Identify which cell holds the provided text, then report its [X, Y] central coordinate. 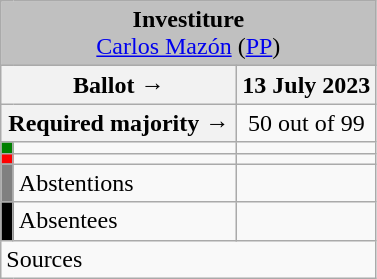
Required majority → [119, 123]
Ballot → [119, 85]
InvestitureCarlos Mazón (PP) [188, 34]
Absentees [125, 221]
Abstentions [125, 183]
Sources [188, 259]
13 July 2023 [306, 85]
50 out of 99 [306, 123]
